Identify which cell holds the provided text, then report its [X, Y] central coordinate. 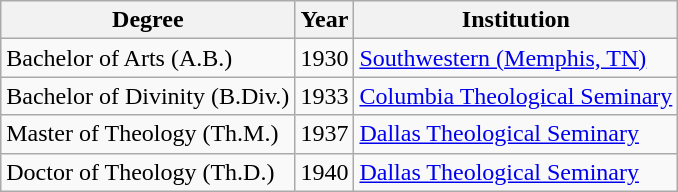
Year [324, 20]
Columbia Theological Seminary [516, 96]
1940 [324, 172]
Bachelor of Divinity (B.Div.) [148, 96]
Master of Theology (Th.M.) [148, 134]
1933 [324, 96]
1937 [324, 134]
Doctor of Theology (Th.D.) [148, 172]
Degree [148, 20]
Institution [516, 20]
1930 [324, 58]
Southwestern (Memphis, TN) [516, 58]
Bachelor of Arts (A.B.) [148, 58]
